Detect which cell encompasses the target text, then output its [X, Y] center coordinate. 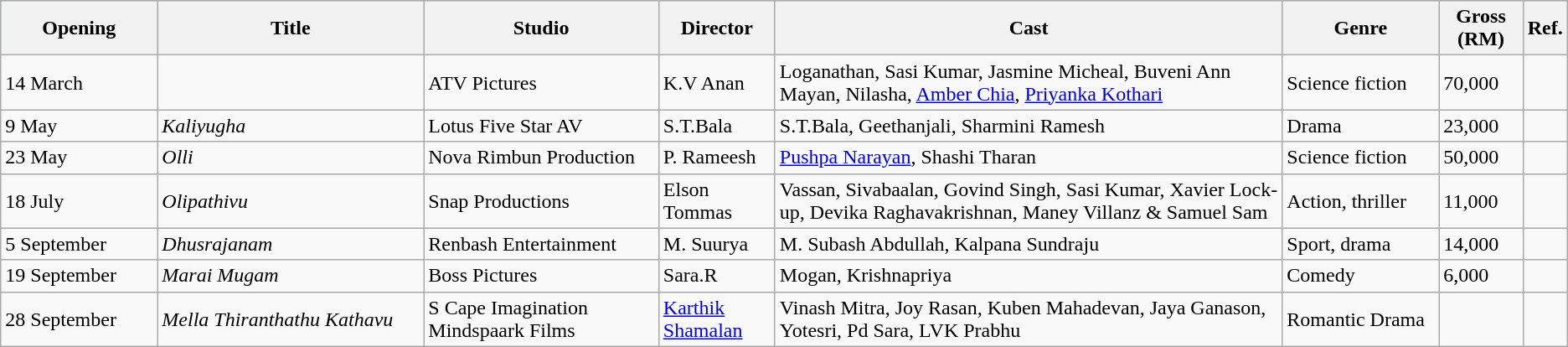
Kaliyugha [291, 126]
9 May [79, 126]
14,000 [1481, 244]
23,000 [1481, 126]
M. Suurya [717, 244]
50,000 [1481, 158]
Olli [291, 158]
6,000 [1481, 276]
28 September [79, 319]
Studio [541, 28]
Romantic Drama [1360, 319]
Dhusrajanam [291, 244]
S Cape ImaginationMindspaark Films [541, 319]
Olipathivu [291, 201]
23 May [79, 158]
Opening [79, 28]
Lotus Five Star AV [541, 126]
Mella Thiranthathu Kathavu [291, 319]
Snap Productions [541, 201]
19 September [79, 276]
Nova Rimbun Production [541, 158]
Elson Tommas [717, 201]
Comedy [1360, 276]
S.T.Bala [717, 126]
14 March [79, 82]
S.T.Bala, Geethanjali, Sharmini Ramesh [1029, 126]
Renbash Entertainment [541, 244]
Loganathan, Sasi Kumar, Jasmine Micheal, Buveni Ann Mayan, Nilasha, Amber Chia, Priyanka Kothari [1029, 82]
5 September [79, 244]
18 July [79, 201]
Ref. [1545, 28]
Sara.R [717, 276]
Drama [1360, 126]
Vassan, Sivabaalan, Govind Singh, Sasi Kumar, Xavier Lock-up, Devika Raghavakrishnan, Maney Villanz & Samuel Sam [1029, 201]
Vinash Mitra, Joy Rasan, Kuben Mahadevan, Jaya Ganason, Yotesri, Pd Sara, LVK Prabhu [1029, 319]
11,000 [1481, 201]
Pushpa Narayan, Shashi Tharan [1029, 158]
ATV Pictures [541, 82]
Sport, drama [1360, 244]
K.V Anan [717, 82]
Gross (RM) [1481, 28]
Marai Mugam [291, 276]
Cast [1029, 28]
Boss Pictures [541, 276]
P. Rameesh [717, 158]
M. Subash Abdullah, Kalpana Sundraju [1029, 244]
Action, thriller [1360, 201]
Karthik Shamalan [717, 319]
Title [291, 28]
Genre [1360, 28]
Director [717, 28]
Mogan, Krishnapriya [1029, 276]
70,000 [1481, 82]
